Capture the cell that displays the provided text and extract its (X, Y) central coordinate. 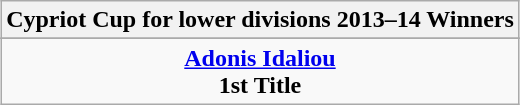
Cypriot Cup for lower divisions 2013–14 Winners (260, 20)
Adonis Idaliou1st Title (260, 72)
